Scan for the cell matching the given text and deliver its (x, y) coordinate at center. 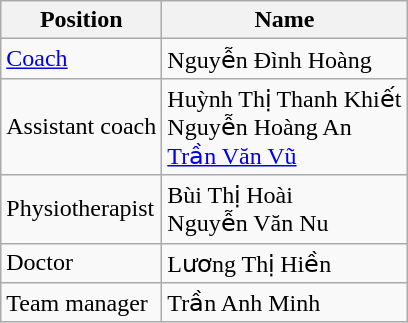
Coach (82, 59)
Huỳnh Thị Thanh Khiết Nguyễn Hoàng An Trần Văn Vũ (284, 126)
Trần Anh Minh (284, 303)
Physiotherapist (82, 209)
Nguyễn Đình Hoàng (284, 59)
Assistant coach (82, 126)
Team manager (82, 303)
Lương Thị Hiền (284, 263)
Bùi Thị Hoài Nguyễn Văn Nu (284, 209)
Position (82, 20)
Name (284, 20)
Doctor (82, 263)
